Extract the [X, Y] coordinate from the center of the cell holding the provided text.  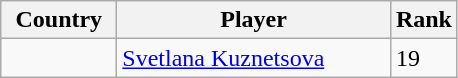
Svetlana Kuznetsova [254, 58]
Rank [424, 20]
Player [254, 20]
19 [424, 58]
Country [59, 20]
